Identify which cell holds the provided text, then report its (x, y) central coordinate. 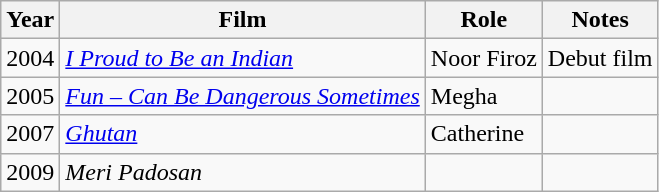
Debut film (600, 58)
2005 (30, 96)
Megha (484, 96)
Noor Firoz (484, 58)
Notes (600, 20)
2004 (30, 58)
Role (484, 20)
Meri Padosan (242, 172)
Fun – Can Be Dangerous Sometimes (242, 96)
Year (30, 20)
2009 (30, 172)
Catherine (484, 134)
Ghutan (242, 134)
I Proud to Be an Indian (242, 58)
2007 (30, 134)
Film (242, 20)
